Detect which cell encompasses the target text, then output its (X, Y) center coordinate. 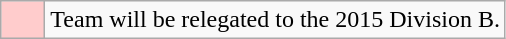
Team will be relegated to the 2015 Division B. (276, 20)
